Return [x, y] of the center of cell containing provided text 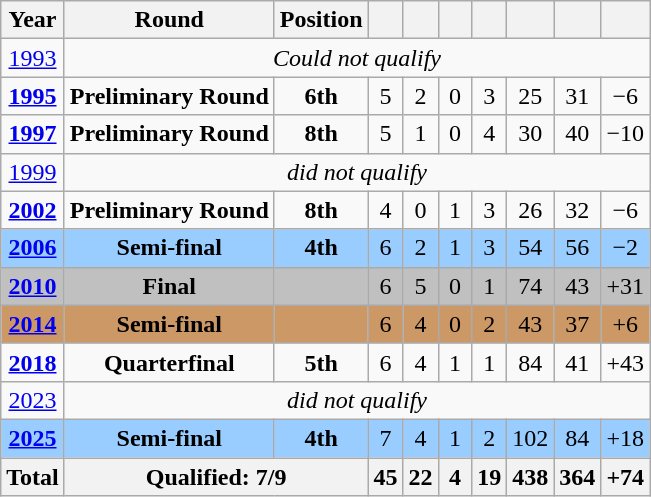
37 [578, 324]
364 [578, 477]
56 [578, 248]
7 [386, 438]
1999 [33, 172]
2023 [33, 400]
+6 [626, 324]
Year [33, 20]
−10 [626, 134]
+31 [626, 286]
438 [530, 477]
41 [578, 362]
Final [169, 286]
Could not qualify [356, 58]
Quarterfinal [169, 362]
Round [169, 20]
40 [578, 134]
74 [530, 286]
2014 [33, 324]
−2 [626, 248]
102 [530, 438]
Position [321, 20]
1995 [33, 96]
25 [530, 96]
Total [33, 477]
6th [321, 96]
+43 [626, 362]
2002 [33, 210]
2010 [33, 286]
2018 [33, 362]
54 [530, 248]
+18 [626, 438]
19 [490, 477]
2006 [33, 248]
31 [578, 96]
Qualified: 7/9 [216, 477]
30 [530, 134]
32 [578, 210]
22 [420, 477]
5th [321, 362]
26 [530, 210]
1997 [33, 134]
2025 [33, 438]
45 [386, 477]
1993 [33, 58]
+74 [626, 477]
